Extract the [x, y] coordinate from the center of the cell holding the provided text.  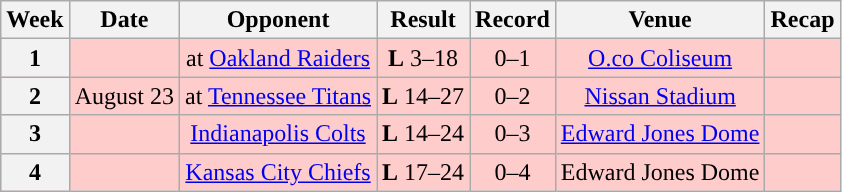
2 [35, 96]
at Tennessee Titans [278, 96]
L 14–27 [422, 96]
1 [35, 58]
3 [35, 134]
Kansas City Chiefs [278, 172]
O.co Coliseum [660, 58]
0–1 [513, 58]
Date [124, 20]
Week [35, 20]
August 23 [124, 96]
0–4 [513, 172]
L 3–18 [422, 58]
Venue [660, 20]
Record [513, 20]
Nissan Stadium [660, 96]
0–2 [513, 96]
4 [35, 172]
Opponent [278, 20]
0–3 [513, 134]
L 14–24 [422, 134]
L 17–24 [422, 172]
at Oakland Raiders [278, 58]
Indianapolis Colts [278, 134]
Recap [802, 20]
Result [422, 20]
